Capture the cell that displays the provided text and extract its [x, y] central coordinate. 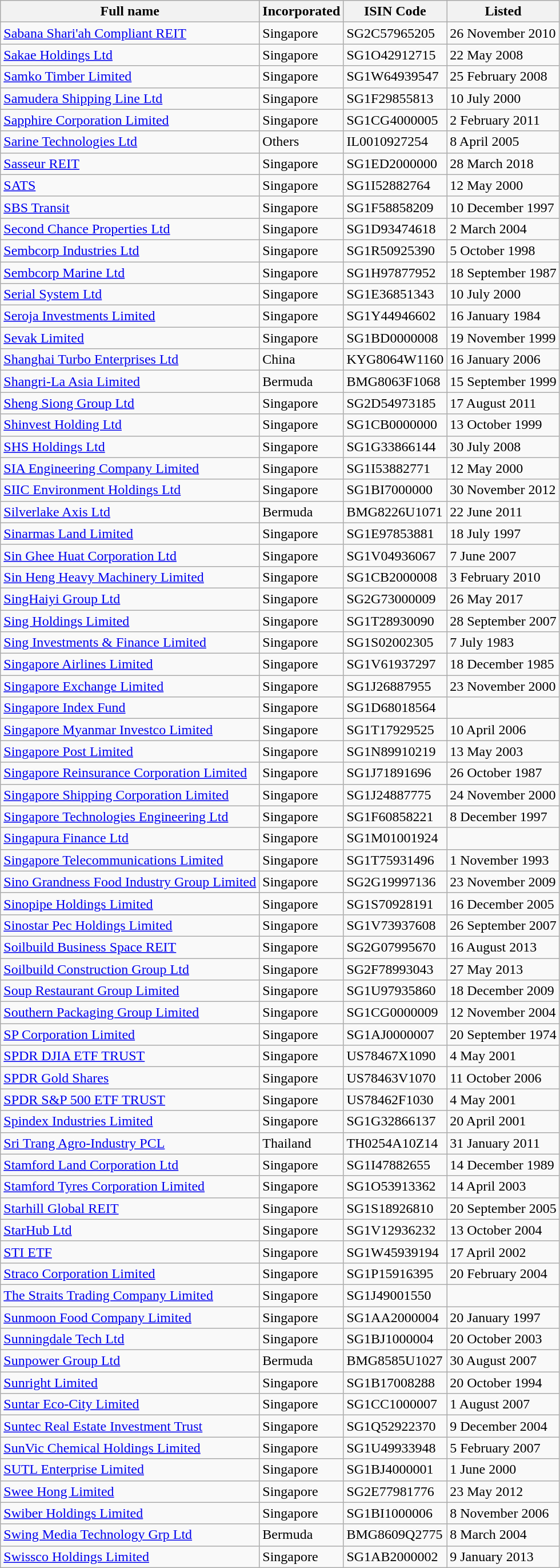
SG1BI7000000 [395, 490]
SG2F78993043 [395, 969]
SG1ED2000000 [395, 164]
SG1F60858221 [395, 817]
Sinarmas Land Limited [130, 534]
20 February 2004 [503, 1273]
5 February 2007 [503, 1448]
16 August 2013 [503, 947]
23 November 2009 [503, 882]
Sembcorp Industries Ltd [130, 250]
Full name [130, 11]
Shangri-La Asia Limited [130, 381]
Sheng Siong Group Ltd [130, 403]
Shinvest Holding Ltd [130, 425]
SG1T17929525 [395, 730]
SG1AB2000002 [395, 1557]
9 December 2004 [503, 1426]
Singapore Reinsurance Corporation Limited [130, 773]
Singapore Post Limited [130, 751]
Singapore Index Fund [130, 708]
SG1J26887955 [395, 686]
Singapore Technologies Engineering Ltd [130, 817]
SUTL Enterprise Limited [130, 1470]
SG1W45939194 [395, 1252]
SG1I53882771 [395, 468]
SG2G73000009 [395, 599]
Singapura Finance Ltd [130, 838]
Silverlake Axis Ltd [130, 512]
SP Corporation Limited [130, 1034]
SG2C57965205 [395, 33]
US78463V1070 [395, 1078]
SG1I47882655 [395, 1165]
BMG8226U1071 [395, 512]
SIA Engineering Company Limited [130, 468]
20 October 2003 [503, 1339]
China [302, 360]
Singapore Myanmar Investco Limited [130, 730]
KYG8064W1160 [395, 360]
SG1E97853881 [395, 534]
23 November 2000 [503, 686]
StarHub Ltd [130, 1230]
Sin Heng Heavy Machinery Limited [130, 577]
13 October 2004 [503, 1230]
SG1U49933948 [395, 1448]
25 February 2008 [503, 77]
SG1BI1000006 [395, 1513]
ISIN Code [395, 11]
11 October 2006 [503, 1078]
SG1O42912715 [395, 55]
SG1CC1000007 [395, 1404]
SIIC Environment Holdings Ltd [130, 490]
18 December 1985 [503, 664]
Swing Media Technology Grp Ltd [130, 1535]
20 September 1974 [503, 1034]
US78462F1030 [395, 1100]
18 September 1987 [503, 273]
Sinostar Pec Holdings Limited [130, 925]
22 June 2011 [503, 512]
SG1U97935860 [395, 991]
10 December 1997 [503, 207]
Sri Trang Agro-Industry PCL [130, 1143]
SG1F29855813 [395, 98]
SG1V04936067 [395, 555]
SG1CB2000008 [395, 577]
Others [302, 142]
SG1Y44946602 [395, 316]
Suntec Real Estate Investment Trust [130, 1426]
28 March 2018 [503, 164]
26 November 2010 [503, 33]
Swissco Holdings Limited [130, 1557]
SunVic Chemical Holdings Limited [130, 1448]
26 October 1987 [503, 773]
SG1G33866144 [395, 447]
14 December 1989 [503, 1165]
17 August 2011 [503, 403]
Incorporated [302, 11]
5 October 1998 [503, 250]
SG1Q52922370 [395, 1426]
14 April 2003 [503, 1187]
Suntar Eco-City Limited [130, 1404]
Sin Ghee Huat Corporation Ltd [130, 555]
24 November 2000 [503, 795]
27 May 2013 [503, 969]
SG1M01001924 [395, 838]
2 March 2004 [503, 229]
26 September 2007 [503, 925]
Sabana Shari'ah Compliant REIT [130, 33]
Serial System Ltd [130, 295]
SingHaiyi Group Ltd [130, 599]
8 November 2006 [503, 1513]
SG1E36851343 [395, 295]
15 September 1999 [503, 381]
SG1H97877952 [395, 273]
SG1J24887775 [395, 795]
Thailand [302, 1143]
26 May 2017 [503, 599]
2 February 2011 [503, 120]
SG1R50925390 [395, 250]
8 March 2004 [503, 1535]
SG1V73937608 [395, 925]
US78467X1090 [395, 1056]
Shanghai Turbo Enterprises Ltd [130, 360]
Sunningdale Tech Ltd [130, 1339]
Sing Investments & Finance Limited [130, 643]
Sembcorp Marine Ltd [130, 273]
28 September 2007 [503, 620]
Sing Holdings Limited [130, 620]
The Straits Trading Company Limited [130, 1295]
SHS Holdings Ltd [130, 447]
SG1S02002305 [395, 643]
16 January 1984 [503, 316]
Straco Corporation Limited [130, 1273]
Stamford Land Corporation Ltd [130, 1165]
SG1T75931496 [395, 860]
Seroja Investments Limited [130, 316]
13 October 1999 [503, 425]
Soilbuild Construction Group Ltd [130, 969]
Singapore Exchange Limited [130, 686]
Listed [503, 11]
10 April 2006 [503, 730]
SG1D93474618 [395, 229]
19 November 1999 [503, 338]
7 June 2007 [503, 555]
Southern Packaging Group Limited [130, 1013]
18 July 1997 [503, 534]
SG1D68018564 [395, 708]
9 January 2013 [503, 1557]
SG2G07995670 [395, 947]
SG2D54973185 [395, 403]
Sunpower Group Ltd [130, 1361]
Swiber Holdings Limited [130, 1513]
13 May 2003 [503, 751]
1 June 2000 [503, 1470]
SG1W64939547 [395, 77]
SG1V61937297 [395, 664]
BMG8609Q2775 [395, 1535]
SG1T28930090 [395, 620]
30 July 2008 [503, 447]
1 November 1993 [503, 860]
20 January 1997 [503, 1317]
31 January 2011 [503, 1143]
Sevak Limited [130, 338]
TH0254A10Z14 [395, 1143]
Samudera Shipping Line Ltd [130, 98]
1 August 2007 [503, 1404]
SG1B17008288 [395, 1383]
SG1I52882764 [395, 185]
12 November 2004 [503, 1013]
Soup Restaurant Group Limited [130, 991]
SG1J71891696 [395, 773]
Sinopipe Holdings Limited [130, 904]
7 July 1983 [503, 643]
Spindex Industries Limited [130, 1121]
Swee Hong Limited [130, 1491]
SPDR S&P 500 ETF TRUST [130, 1100]
Second Chance Properties Ltd [130, 229]
SG1O53913362 [395, 1187]
Sakae Holdings Ltd [130, 55]
Sunmoon Food Company Limited [130, 1317]
SG1S70928191 [395, 904]
IL0010927254 [395, 142]
SG1J49001550 [395, 1295]
Singapore Shipping Corporation Limited [130, 795]
18 December 2009 [503, 991]
Soilbuild Business Space REIT [130, 947]
Singapore Airlines Limited [130, 664]
SG1AJ0000007 [395, 1034]
Singapore Telecommunications Limited [130, 860]
BMG8585U1027 [395, 1361]
STI ETF [130, 1252]
20 October 1994 [503, 1383]
SG1G32866137 [395, 1121]
SG1S18926810 [395, 1208]
SPDR DJIA ETF TRUST [130, 1056]
SATS [130, 185]
Stamford Tyres Corporation Limited [130, 1187]
16 December 2005 [503, 904]
BMG8063F1068 [395, 381]
30 August 2007 [503, 1361]
Samko Timber Limited [130, 77]
Sino Grandness Food Industry Group Limited [130, 882]
SG1N89910219 [395, 751]
SPDR Gold Shares [130, 1078]
Sapphire Corporation Limited [130, 120]
30 November 2012 [503, 490]
17 April 2002 [503, 1252]
SG2E77981776 [395, 1491]
20 September 2005 [503, 1208]
23 May 2012 [503, 1491]
SG1F58858209 [395, 207]
SG1CG0000009 [395, 1013]
8 December 1997 [503, 817]
SG2G19997136 [395, 882]
SG1V12936232 [395, 1230]
3 February 2010 [503, 577]
Starhill Global REIT [130, 1208]
16 January 2006 [503, 360]
SG1BJ4000001 [395, 1470]
SBS Transit [130, 207]
SG1AA2000004 [395, 1317]
20 April 2001 [503, 1121]
22 May 2008 [503, 55]
SG1BJ1000004 [395, 1339]
SG1CG4000005 [395, 120]
SG1BD0000008 [395, 338]
8 April 2005 [503, 142]
Sunright Limited [130, 1383]
Sasseur REIT [130, 164]
Sarine Technologies Ltd [130, 142]
SG1P15916395 [395, 1273]
SG1CB0000000 [395, 425]
